Scan for the cell matching the given text and deliver its [x, y] coordinate at center. 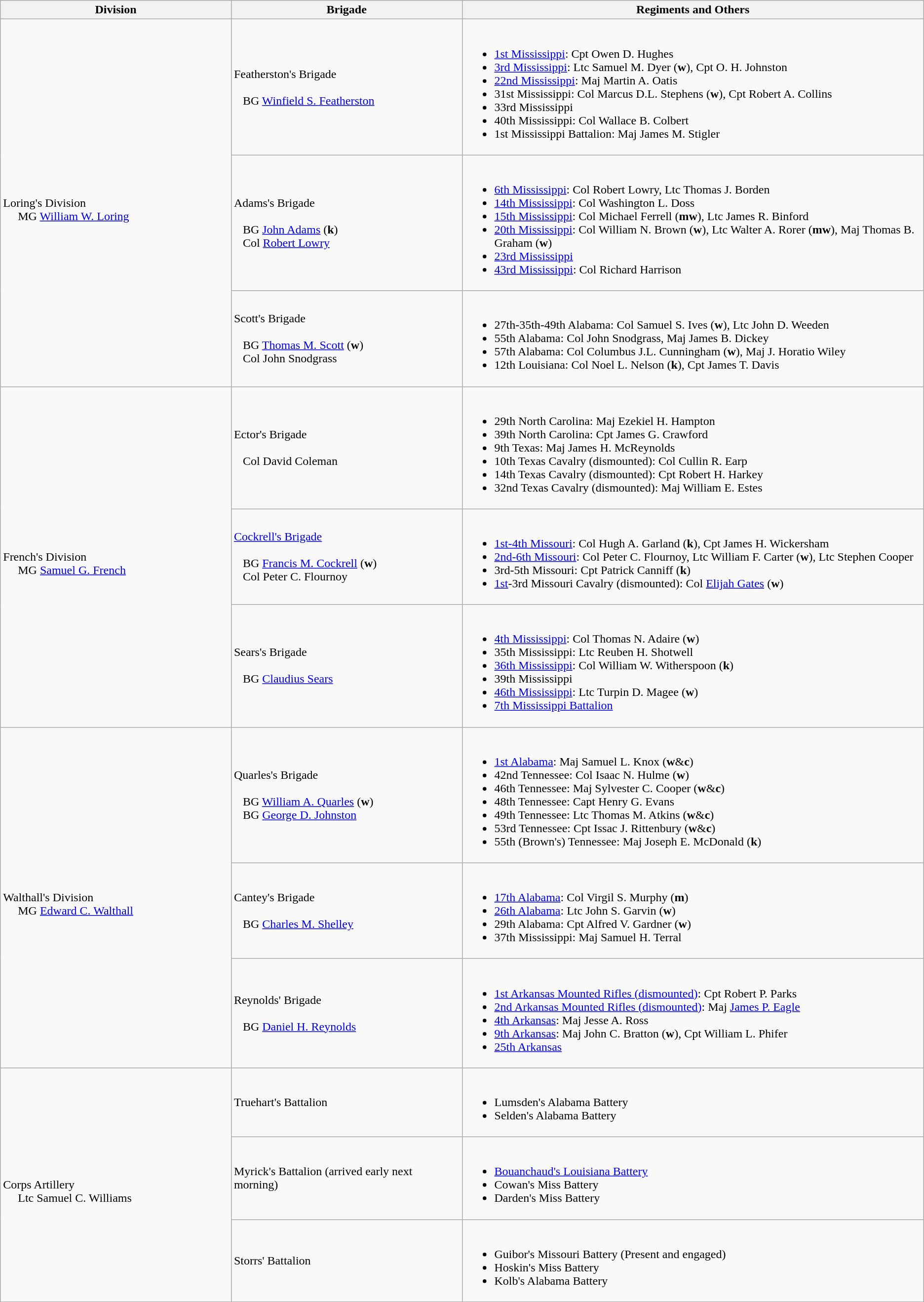
Lumsden's Alabama BatterySelden's Alabama Battery [693, 1102]
Sears's Brigade BG Claudius Sears [346, 666]
Truehart's Battalion [346, 1102]
Myrick's Battalion (arrived early next morning) [346, 1178]
Loring's Division MG William W. Loring [116, 203]
Reynolds' Brigade BG Daniel H. Reynolds [346, 1013]
Adams's Brigade BG John Adams (k) Col Robert Lowry [346, 223]
Ector's Brigade Col David Coleman [346, 448]
Guibor's Missouri Battery (Present and engaged)Hoskin's Miss BatteryKolb's Alabama Battery [693, 1261]
Cockrell's Brigade BG Francis M. Cockrell (w) Col Peter C. Flournoy [346, 557]
Scott's Brigade BG Thomas M. Scott (w) Col John Snodgrass [346, 339]
Quarles's Brigade BG William A. Quarles (w) BG George D. Johnston [346, 795]
Bouanchaud's Louisiana BatteryCowan's Miss BatteryDarden's Miss Battery [693, 1178]
Corps Artillery Ltc Samuel C. Williams [116, 1185]
Walthall's Division MG Edward C. Walthall [116, 897]
Featherston's Brigade BG Winfield S. Featherston [346, 87]
Division [116, 10]
Storrs' Battalion [346, 1261]
Cantey's Brigade BG Charles M. Shelley [346, 911]
Regiments and Others [693, 10]
Brigade [346, 10]
French's Division MG Samuel G. French [116, 557]
